Detect which cell encompasses the target text, then output its (x, y) center coordinate. 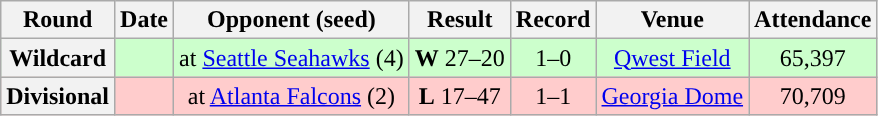
Divisional (58, 96)
Georgia Dome (672, 96)
1–0 (553, 58)
Venue (672, 20)
65,397 (813, 58)
70,709 (813, 96)
Qwest Field (672, 58)
Opponent (seed) (292, 20)
Date (144, 20)
W 27–20 (460, 58)
Wildcard (58, 58)
Record (553, 20)
Round (58, 20)
L 17–47 (460, 96)
Attendance (813, 20)
at Atlanta Falcons (2) (292, 96)
at Seattle Seahawks (4) (292, 58)
1–1 (553, 96)
Result (460, 20)
